Locate the cell with the specified text and output its (x, y) center coordinate. 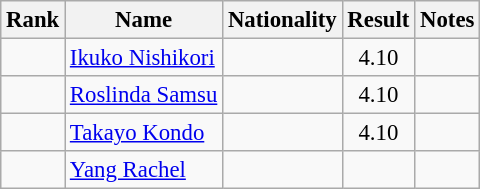
Takayo Kondo (144, 133)
Yang Rachel (144, 170)
Notes (448, 20)
Name (144, 20)
Result (378, 20)
Rank (33, 20)
Ikuko Nishikori (144, 58)
Roslinda Samsu (144, 95)
Nationality (282, 20)
